Return (X, Y) of the center of cell containing provided text 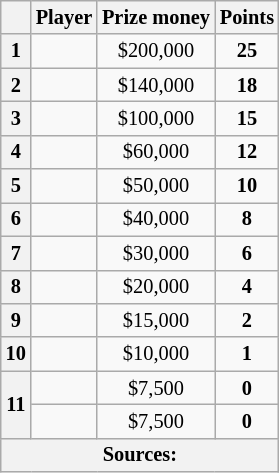
11 (16, 404)
25 (247, 51)
5 (16, 186)
$200,000 (156, 51)
$100,000 (156, 118)
3 (16, 118)
Points (247, 17)
Prize money (156, 17)
15 (247, 118)
9 (16, 320)
12 (247, 152)
$140,000 (156, 85)
$60,000 (156, 152)
$10,000 (156, 354)
18 (247, 85)
$40,000 (156, 219)
$50,000 (156, 186)
7 (16, 253)
Player (64, 17)
$30,000 (156, 253)
$15,000 (156, 320)
Sources: (140, 455)
$20,000 (156, 287)
